Pinpoint the cell where the given text exists, returning its [X, Y] midpoint coordinate. 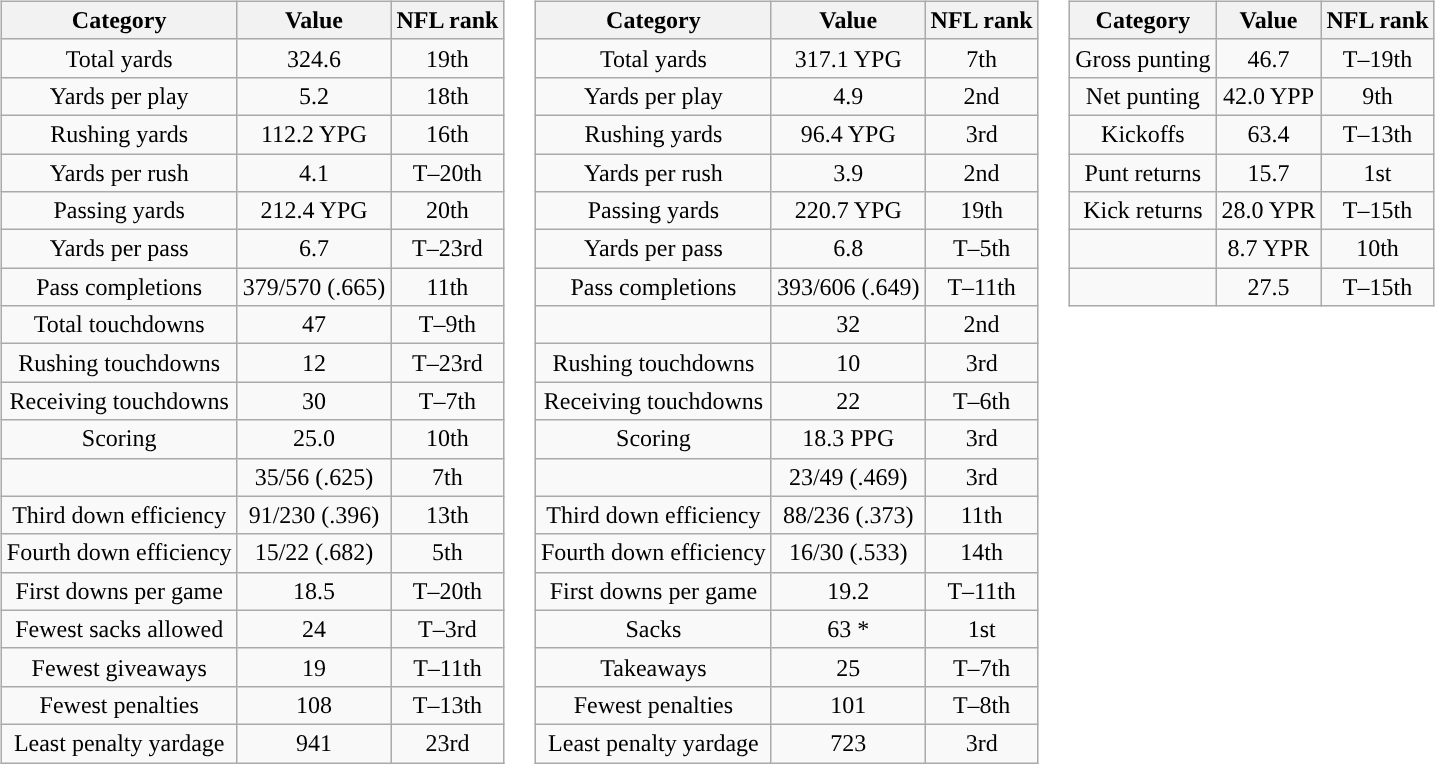
20th [448, 211]
15/22 (.682) [314, 553]
22 [848, 401]
9th [1378, 96]
379/570 (.665) [314, 287]
23/49 (.469) [848, 477]
101 [848, 705]
10 [848, 363]
32 [848, 325]
220.7 YPG [848, 211]
Takeaways [653, 667]
12 [314, 363]
6.7 [314, 249]
T–5th [982, 249]
324.6 [314, 58]
317.1 YPG [848, 58]
Gross punting [1143, 58]
112.2 YPG [314, 134]
19.2 [848, 591]
Fewest giveaways [119, 667]
25 [848, 667]
Kick returns [1143, 211]
91/230 (.396) [314, 515]
23rd [448, 743]
T–6th [982, 401]
96.4 YPG [848, 134]
T–8th [982, 705]
88/236 (.373) [848, 515]
27.5 [1268, 287]
24 [314, 629]
15.7 [1268, 173]
16th [448, 134]
3.9 [848, 173]
5th [448, 553]
5.2 [314, 96]
46.7 [1268, 58]
30 [314, 401]
8.7 YPR [1268, 249]
393/606 (.649) [848, 287]
28.0 YPR [1268, 211]
941 [314, 743]
6.8 [848, 249]
63 * [848, 629]
14th [982, 553]
108 [314, 705]
723 [848, 743]
T–9th [448, 325]
Net punting [1143, 96]
16/30 (.533) [848, 553]
4.9 [848, 96]
63.4 [1268, 134]
T–3rd [448, 629]
Punt returns [1143, 173]
Kickoffs [1143, 134]
18th [448, 96]
18.3 PPG [848, 439]
18.5 [314, 591]
19 [314, 667]
35/56 (.625) [314, 477]
212.4 YPG [314, 211]
Fewest sacks allowed [119, 629]
47 [314, 325]
4.1 [314, 173]
T–19th [1378, 58]
Sacks [653, 629]
25.0 [314, 439]
42.0 YPP [1268, 96]
Total touchdowns [119, 325]
13th [448, 515]
